Detect which cell encompasses the target text, then output its [X, Y] center coordinate. 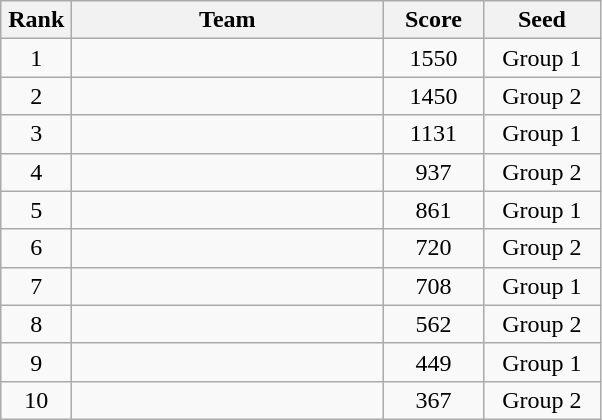
1450 [434, 96]
Rank [36, 20]
8 [36, 324]
7 [36, 286]
4 [36, 172]
Team [228, 20]
9 [36, 362]
562 [434, 324]
6 [36, 248]
449 [434, 362]
708 [434, 286]
1131 [434, 134]
5 [36, 210]
2 [36, 96]
3 [36, 134]
Score [434, 20]
720 [434, 248]
861 [434, 210]
1550 [434, 58]
937 [434, 172]
1 [36, 58]
10 [36, 400]
Seed [542, 20]
367 [434, 400]
